Pinpoint the cell where the given text exists, returning its (X, Y) midpoint coordinate. 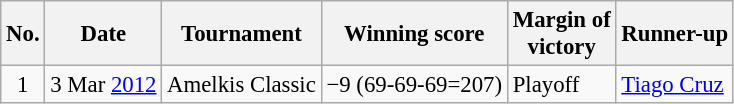
Winning score (414, 34)
Tournament (242, 34)
Tiago Cruz (674, 85)
Amelkis Classic (242, 85)
−9 (69-69-69=207) (414, 85)
Margin ofvictory (562, 34)
Playoff (562, 85)
Runner-up (674, 34)
1 (23, 85)
No. (23, 34)
Date (104, 34)
3 Mar 2012 (104, 85)
